Locate the cell with the specified text and output its (x, y) center coordinate. 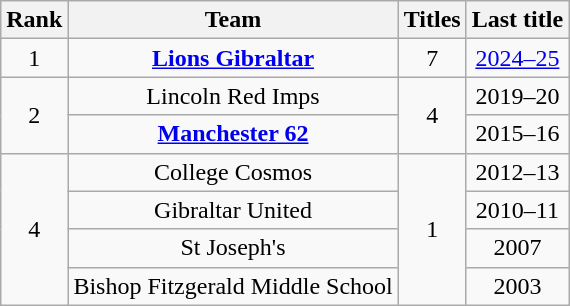
Rank (34, 20)
2007 (517, 248)
2012–13 (517, 172)
Team (233, 20)
7 (432, 58)
Titles (432, 20)
2024–25 (517, 58)
Manchester 62 (233, 134)
Last title (517, 20)
2019–20 (517, 96)
St Joseph's (233, 248)
Bishop Fitzgerald Middle School (233, 286)
College Cosmos (233, 172)
Lions Gibraltar (233, 58)
2010–11 (517, 210)
Gibraltar United (233, 210)
Lincoln Red Imps (233, 96)
2003 (517, 286)
2 (34, 115)
2015–16 (517, 134)
